Return the [x, y] coordinate for the center point of the cell that contains the specified text.  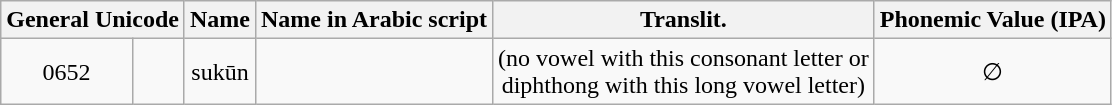
∅ [992, 72]
Phonemic Value (IPA) [992, 20]
Name [220, 20]
sukūn [220, 72]
Name in Arabic script [374, 20]
(no vowel with this consonant letter ordiphthong with this long vowel letter) [684, 72]
Translit. [684, 20]
0652 [67, 72]
General Unicode [93, 20]
